Return the [X, Y] coordinate for the center point of the cell that contains the specified text.  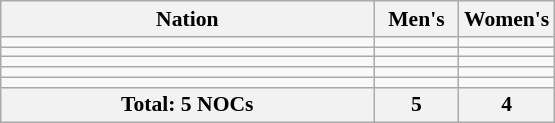
Men's [416, 19]
Nation [188, 19]
4 [506, 105]
Women's [506, 19]
5 [416, 105]
Total: 5 NOCs [188, 105]
